Locate the cell with the specified text and output its [X, Y] center coordinate. 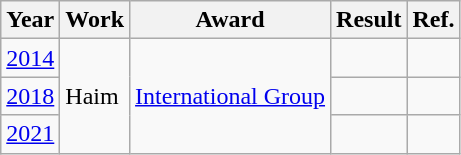
2018 [30, 96]
2014 [30, 58]
Haim [95, 96]
Work [95, 20]
2021 [30, 134]
Ref. [434, 20]
International Group [230, 96]
Result [369, 20]
Award [230, 20]
Year [30, 20]
